Find where the given text appears and provide that cell's center as [x, y] coordinate. 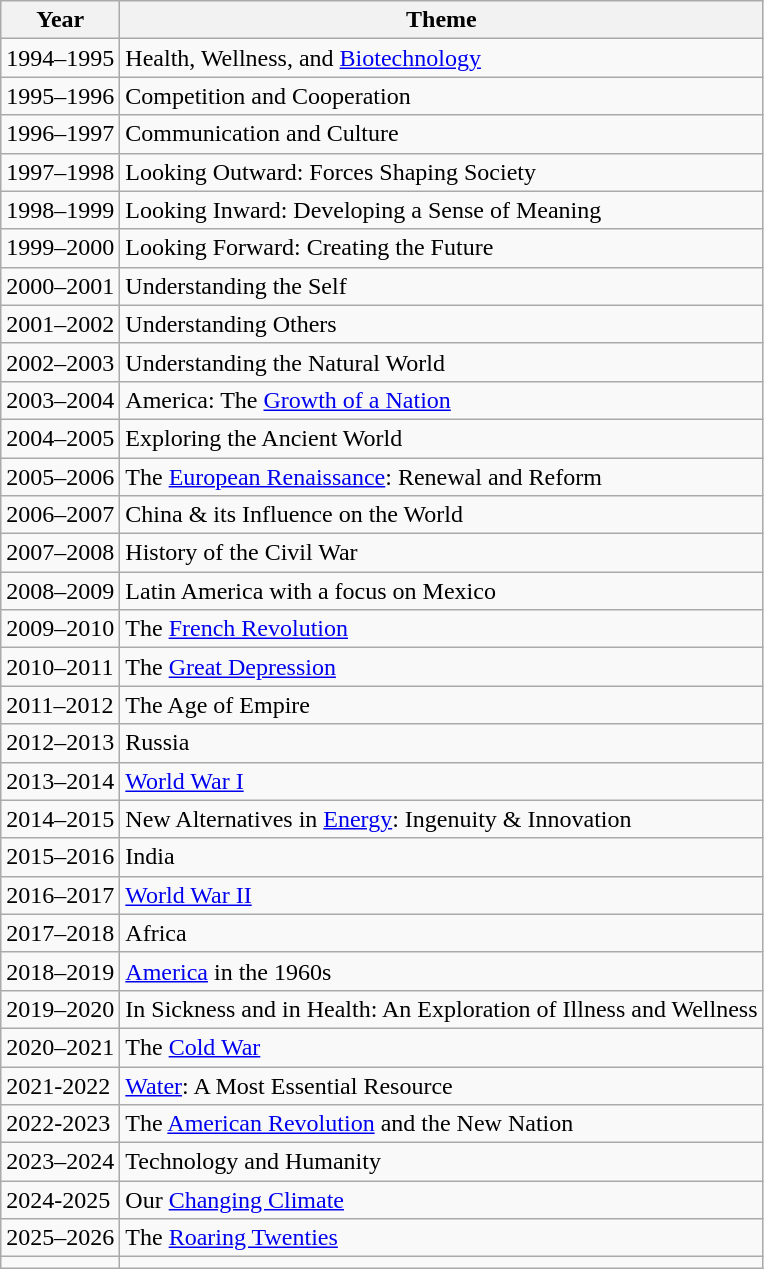
Water: A Most Essential Resource [442, 1085]
Competition and Cooperation [442, 96]
Russia [442, 743]
2008–2009 [60, 591]
Latin America with a focus on Mexico [442, 591]
Communication and Culture [442, 134]
2021-2022 [60, 1085]
In Sickness and in Health: An Exploration of Illness and Wellness [442, 1009]
The European Renaissance: Renewal and Reform [442, 477]
The French Revolution [442, 629]
1995–1996 [60, 96]
1994–1995 [60, 58]
2014–2015 [60, 819]
2020–2021 [60, 1047]
Understanding the Natural World [442, 362]
2003–2004 [60, 400]
2012–2013 [60, 743]
Technology and Humanity [442, 1162]
2023–2024 [60, 1162]
America in the 1960s [442, 971]
Exploring the Ancient World [442, 438]
1998–1999 [60, 210]
2007–2008 [60, 553]
Africa [442, 933]
2011–2012 [60, 705]
2019–2020 [60, 1009]
The Roaring Twenties [442, 1238]
2013–2014 [60, 781]
2017–2018 [60, 933]
Understanding the Self [442, 286]
Looking Inward: Developing a Sense of Meaning [442, 210]
1999–2000 [60, 248]
2000–2001 [60, 286]
2004–2005 [60, 438]
2016–2017 [60, 895]
History of the Civil War [442, 553]
China & its Influence on the World [442, 515]
2002–2003 [60, 362]
2010–2011 [60, 667]
2006–2007 [60, 515]
Looking Forward: Creating the Future [442, 248]
2009–2010 [60, 629]
2005–2006 [60, 477]
2018–2019 [60, 971]
Health, Wellness, and Biotechnology [442, 58]
America: The Growth of a Nation [442, 400]
2015–2016 [60, 857]
Understanding Others [442, 324]
2024-2025 [60, 1200]
1997–1998 [60, 172]
Looking Outward: Forces Shaping Society [442, 172]
Theme [442, 20]
World War I [442, 781]
India [442, 857]
New Alternatives in Energy: Ingenuity & Innovation [442, 819]
2025–2026 [60, 1238]
The Cold War [442, 1047]
Year [60, 20]
Our Changing Climate [442, 1200]
1996–1997 [60, 134]
The Great Depression [442, 667]
The American Revolution and the New Nation [442, 1124]
2001–2002 [60, 324]
2022-2023 [60, 1124]
World War II [442, 895]
The Age of Empire [442, 705]
